Pinpoint the cell where the given text exists, returning its (x, y) midpoint coordinate. 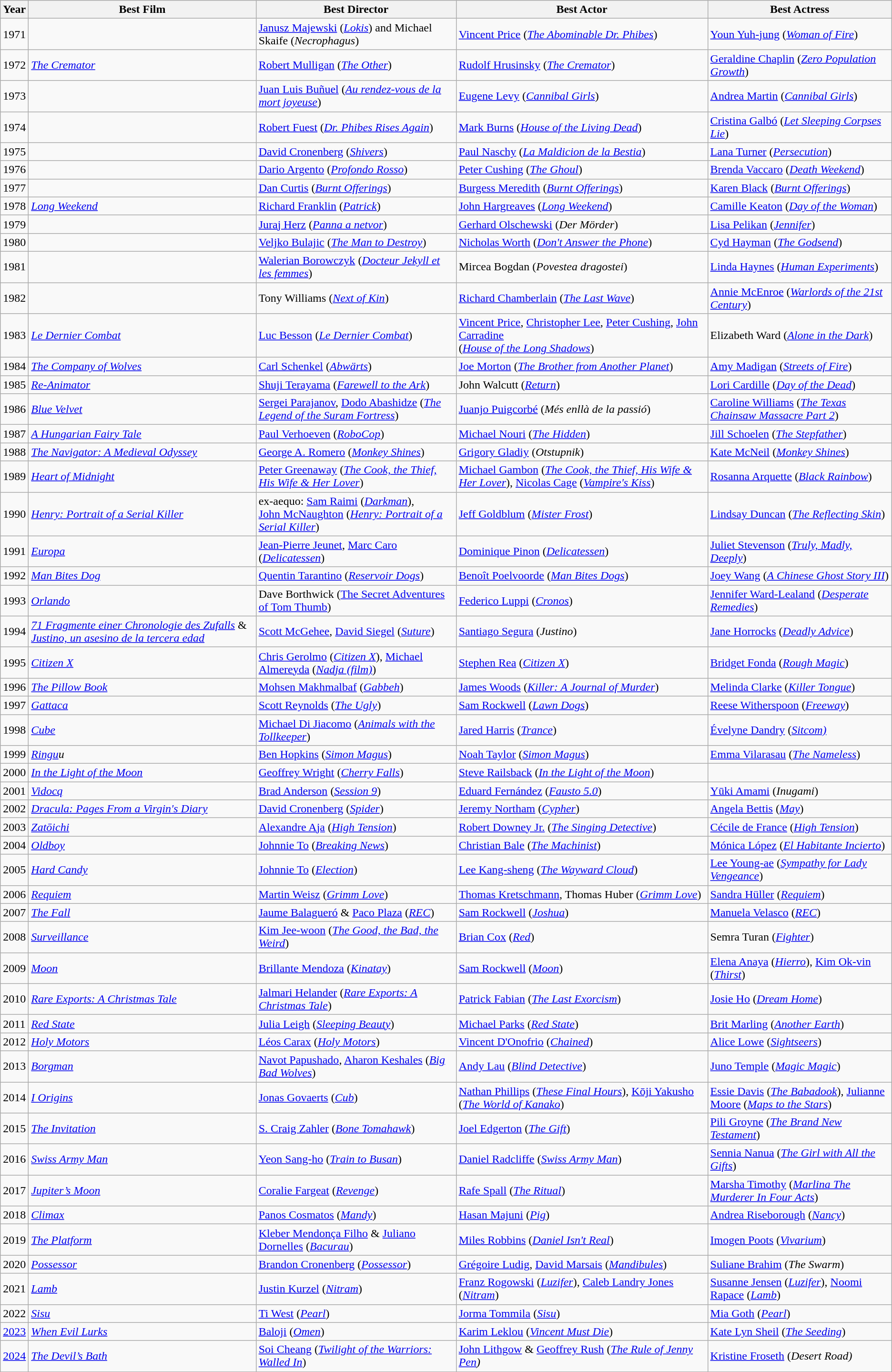
Borgman (142, 1066)
Lana Turner (Persecution) (800, 152)
2000 (14, 773)
Brian Cox (Red) (582, 937)
Cube (142, 729)
Andy Lau (Blind Detective) (582, 1066)
Suliane Brahim (The Swarm) (800, 1264)
Hard Candy (142, 870)
2021 (14, 1289)
Essie Davis (The Babadook), Julianne Moore (Maps to the Stars) (800, 1097)
1992 (14, 576)
2006 (14, 894)
Jeremy Northam (Cypher) (582, 809)
Scott McGehee, David Siegel (Suture) (356, 631)
1999 (14, 755)
1974 (14, 127)
Possessor (142, 1264)
George A. Romero (Monkey Shines) (356, 452)
Grigory Gladiy (Otstupnik) (582, 452)
Jupiter’s Moon (142, 1191)
Annie McEnroe (Warlords of the 21st Century) (800, 297)
Imogen Poots (Vivarium) (800, 1239)
Cristina Galbó (Let Sleeping Corpses Lie) (800, 127)
Luc Besson (Le Dernier Combat) (356, 336)
Hasan Majuni (Pig) (582, 1215)
Andrea Martin (Cannibal Girls) (800, 96)
Caroline Williams (The Texas Chainsaw Massacre Part 2) (800, 409)
Marsha Timothy (Marlina The Murderer In Four Acts) (800, 1191)
Justin Kurzel (Nitram) (356, 1289)
Sam Rockwell (Moon) (582, 968)
Best Actor (582, 10)
2016 (14, 1159)
Elena Anaya (Hierro), Kim Ok-vin (Thirst) (800, 968)
Mohsen Makhmalbaf (Gabbeh) (356, 687)
Eduard Fernández (Fausto 5.0) (582, 791)
Zatōichi (142, 827)
In the Light of the Moon (142, 773)
Soi Cheang (Twilight of the Warriors: Walled In) (356, 1356)
Rosanna Arquette (Black Rainbow) (800, 477)
Brandon Cronenberg (Possessor) (356, 1264)
The Pillow Book (142, 687)
2003 (14, 827)
Jeff Goldblum (Mister Frost) (582, 514)
1997 (14, 705)
1994 (14, 631)
Orlando (142, 601)
Richard Chamberlain (The Last Wave) (582, 297)
Léos Carax (Holy Motors) (356, 1042)
Dominique Pinon (Delicatessen) (582, 551)
Joel Edgerton (The Gift) (582, 1129)
Geraldine Chaplin (Zero Population Growth) (800, 65)
Karim Leklou (Vincent Must Die) (582, 1331)
Semra Turan (Fighter) (800, 937)
Le Dernier Combat (142, 336)
Noah Taylor (Simon Magus) (582, 755)
Best Actress (800, 10)
2019 (14, 1239)
Rudolf Hrusinsky (The Cremator) (582, 65)
The Cremator (142, 65)
Johnnie To (Breaking News) (356, 845)
Moon (142, 968)
Vidocq (142, 791)
Karen Black (Burnt Offerings) (800, 188)
2017 (14, 1191)
Vincent Price, Christopher Lee, Peter Cushing, John Carradine(House of the Long Shadows) (582, 336)
Citizen X (142, 663)
Dario Argento (Profondo Rosso) (356, 170)
Martin Weisz (Grimm Love) (356, 894)
1975 (14, 152)
2008 (14, 937)
Jane Horrocks (Deadly Advice) (800, 631)
A Hungarian Fairy Tale (142, 434)
Melinda Clarke (Killer Tongue) (800, 687)
Paul Naschy (La Maldicion de la Bestia) (582, 152)
The Company of Wolves (142, 367)
Heart of Midnight (142, 477)
Geoffrey Wright (Cherry Falls) (356, 773)
Tony Williams (Next of Kin) (356, 297)
Dracula: Pages From a Virgin's Diary (142, 809)
Michael Gambon (The Cook, the Thief, His Wife & Her Lover), Nicolas Cage (Vampire's Kiss) (582, 477)
Mark Burns (House of the Living Dead) (582, 127)
David Cronenberg (Spider) (356, 809)
Sandra Hüller (Requiem) (800, 894)
James Woods (Killer: A Journal of Murder) (582, 687)
S. Craig Zahler (Bone Tomahawk) (356, 1129)
Michael Nouri (The Hidden) (582, 434)
Amy Madigan (Streets of Fire) (800, 367)
Brit Marling (Another Earth) (800, 1024)
2010 (14, 999)
Blue Velvet (142, 409)
Janusz Majewski (Lokis) and Michael Skaife (Necrophagus) (356, 34)
Alice Lowe (Sightseers) (800, 1042)
Dave Borthwick (The Secret Adventures of Tom Thumb) (356, 601)
Mia Goth (Pearl) (800, 1313)
Lori Cardille (Day of the Dead) (800, 385)
2015 (14, 1129)
Grégoire Ludig, David Marsais (Mandibules) (582, 1264)
2023 (14, 1331)
Vincent Price (The Abominable Dr. Phibes) (582, 34)
Sennia Nanua (The Girl with All the Gifts) (800, 1159)
Santiago Segura (Justino) (582, 631)
2014 (14, 1097)
Lee Young-ae (Sympathy for Lady Vengeance) (800, 870)
Christian Bale (The Machinist) (582, 845)
Joe Morton (The Brother from Another Planet) (582, 367)
71 Fragmente einer Chronologie des Zufalls & Justino, un asesino de la tercera edad (142, 631)
David Cronenberg (Shivers) (356, 152)
1998 (14, 729)
Emma Vilarasau (The Nameless) (800, 755)
Camille Keaton (Day of the Woman) (800, 206)
Nicholas Worth (Don't Answer the Phone) (582, 242)
Carl Schenkel (Abwärts) (356, 367)
1978 (14, 206)
1982 (14, 297)
1995 (14, 663)
2002 (14, 809)
1988 (14, 452)
2004 (14, 845)
2011 (14, 1024)
Cécile de France (High Tension) (800, 827)
The Platform (142, 1239)
1991 (14, 551)
Lindsay Duncan (The Reflecting Skin) (800, 514)
Youn Yuh-jung (Woman of Fire) (800, 34)
Évelyne Dandry (Sitcom) (800, 729)
Gattaca (142, 705)
Juan Luis Buñuel (Au rendez-vous de la mort joyeuse) (356, 96)
2022 (14, 1313)
Oldboy (142, 845)
1973 (14, 96)
Yūki Amami (Inugami) (800, 791)
Sergei Parajanov, Dodo Abashidze (The Legend of the Suram Fortress) (356, 409)
Kate Lyn Sheil (The Seeding) (800, 1331)
Jennifer Ward-Lealand (Desperate Remedies) (800, 601)
I Origins (142, 1097)
1984 (14, 367)
John Lithgow & Geoffrey Rush (The Rule of Jenny Pen) (582, 1356)
Jaume Balagueró & Paco Plaza (REC) (356, 912)
Julia Leigh (Sleeping Beauty) (356, 1024)
Reese Witherspoon (Freeway) (800, 705)
Robert Mulligan (The Other) (356, 65)
Brad Anderson (Session 9) (356, 791)
Year (14, 10)
Bridget Fonda (Rough Magic) (800, 663)
Elizabeth Ward (Alone in the Dark) (800, 336)
1977 (14, 188)
Walerian Borowczyk (Docteur Jekyll et les femmes) (356, 267)
1989 (14, 477)
2012 (14, 1042)
John Walcutt (Return) (582, 385)
Ben Hopkins (Simon Magus) (356, 755)
Kim Jee-woon (The Good, the Bad, the Weird) (356, 937)
2005 (14, 870)
Red State (142, 1024)
Jalmari Helander (Rare Exports: A Christmas Tale) (356, 999)
2020 (14, 1264)
Veljko Bulajic (The Man to Destroy) (356, 242)
1981 (14, 267)
1976 (14, 170)
1983 (14, 336)
Holy Motors (142, 1042)
2001 (14, 791)
1985 (14, 385)
Michael Parks (Red State) (582, 1024)
Juno Temple (Magic Magic) (800, 1066)
Johnnie To (Election) (356, 870)
Thomas Kretschmann, Thomas Huber (Grimm Love) (582, 894)
Josie Ho (Dream Home) (800, 999)
Rafe Spall (The Ritual) (582, 1191)
Juanjo Puigcorbé (Més enllà de la passió) (582, 409)
Stephen Rea (Citizen X) (582, 663)
Sam Rockwell (Lawn Dogs) (582, 705)
Swiss Army Man (142, 1159)
Jean-Pierre Jeunet, Marc Caro (Delicatessen) (356, 551)
Andrea Riseborough (Nancy) (800, 1215)
Brenda Vaccaro (Death Weekend) (800, 170)
1993 (14, 601)
Brillante Mendoza (Kinatay) (356, 968)
Europa (142, 551)
Franz Rogowski (Luzifer), Caleb Landry Jones (Nitram) (582, 1289)
Shuji Terayama (Farewell to the Ark) (356, 385)
Dan Curtis (Burnt Offerings) (356, 188)
Rare Exports: A Christmas Tale (142, 999)
Navot Papushado, Aharon Keshales (Big Bad Wolves) (356, 1066)
2007 (14, 912)
Sisu (142, 1313)
2018 (14, 1215)
Scott Reynolds (The Ugly) (356, 705)
1980 (14, 242)
1972 (14, 65)
Baloji (Omen) (356, 1331)
Kate McNeil (Monkey Shines) (800, 452)
Lamb (142, 1289)
ex-aequo: Sam Raimi (Darkman),John McNaughton (Henry: Portrait of a Serial Killer) (356, 514)
Linda Haynes (Human Experiments) (800, 267)
Daniel Radcliffe (Swiss Army Man) (582, 1159)
Benoît Poelvoorde (Man Bites Dogs) (582, 576)
Panos Cosmatos (Mandy) (356, 1215)
Manuela Velasco (REC) (800, 912)
Joey Wang (A Chinese Ghost Story III) (800, 576)
Kleber Mendonça Filho & Juliano Dornelles (Bacurau) (356, 1239)
Miles Robbins (Daniel Isn't Real) (582, 1239)
The Fall (142, 912)
1971 (14, 34)
2009 (14, 968)
Re-Animator (142, 385)
Paul Verhoeven (RoboCop) (356, 434)
1986 (14, 409)
Jill Schoelen (The Stepfather) (800, 434)
Robert Downey Jr. (The Singing Detective) (582, 827)
Robert Fuest (Dr. Phibes Rises Again) (356, 127)
Jared Harris (Trance) (582, 729)
Peter Greenaway (The Cook, the Thief, His Wife & Her Lover) (356, 477)
Jonas Govaerts (Cub) (356, 1097)
Ti West (Pearl) (356, 1313)
1987 (14, 434)
Alexandre Aja (High Tension) (356, 827)
Juliet Stevenson (Truly, Madly, Deeply) (800, 551)
Best Director (356, 10)
The Invitation (142, 1129)
Sam Rockwell (Joshua) (582, 912)
Best Film (142, 10)
Henry: Portrait of a Serial Killer (142, 514)
Peter Cushing (The Ghoul) (582, 170)
Climax (142, 1215)
Angela Bettis (May) (800, 809)
When Evil Lurks (142, 1331)
1990 (14, 514)
Kristine Froseth (Desert Road) (800, 1356)
Surveillance (142, 937)
Cyd Hayman (The Godsend) (800, 242)
The Navigator: A Medieval Odyssey (142, 452)
2024 (14, 1356)
Juraj Herz (Panna a netvor) (356, 224)
Burgess Meredith (Burnt Offerings) (582, 188)
Ringuu (142, 755)
Coralie Fargeat (Revenge) (356, 1191)
Quentin Tarantino (Reservoir Dogs) (356, 576)
Jorma Tommila (Sisu) (582, 1313)
Lisa Pelikan (Jennifer) (800, 224)
Mónica López (El Habitante Incierto) (800, 845)
Long Weekend (142, 206)
Yeon Sang-ho (Train to Busan) (356, 1159)
John Hargreaves (Long Weekend) (582, 206)
The Devil’s Bath (142, 1356)
Lee Kang-sheng (The Wayward Cloud) (582, 870)
Patrick Fabian (The Last Exorcism) (582, 999)
Federico Luppi (Cronos) (582, 601)
Eugene Levy (Cannibal Girls) (582, 96)
Steve Railsback (In the Light of the Moon) (582, 773)
2013 (14, 1066)
1996 (14, 687)
1979 (14, 224)
Michael Di Jiacomo (Animals with the Tollkeeper) (356, 729)
Man Bites Dog (142, 576)
Vincent D'Onofrio (Chained) (582, 1042)
Richard Franklin (Patrick) (356, 206)
Mircea Bogdan (Povestea dragostei) (582, 267)
Susanne Jensen (Luzifer), Noomi Rapace (Lamb) (800, 1289)
Gerhard Olschewski (Der Mörder) (582, 224)
Nathan Phillips (These Final Hours), Kōji Yakusho (The World of Kanako) (582, 1097)
Requiem (142, 894)
Pili Groyne (The Brand New Testament) (800, 1129)
Chris Gerolmo (Citizen X), Michael Almereyda (Nadja (film)) (356, 663)
